Find where the given text appears and provide that cell's center as (x, y) coordinate. 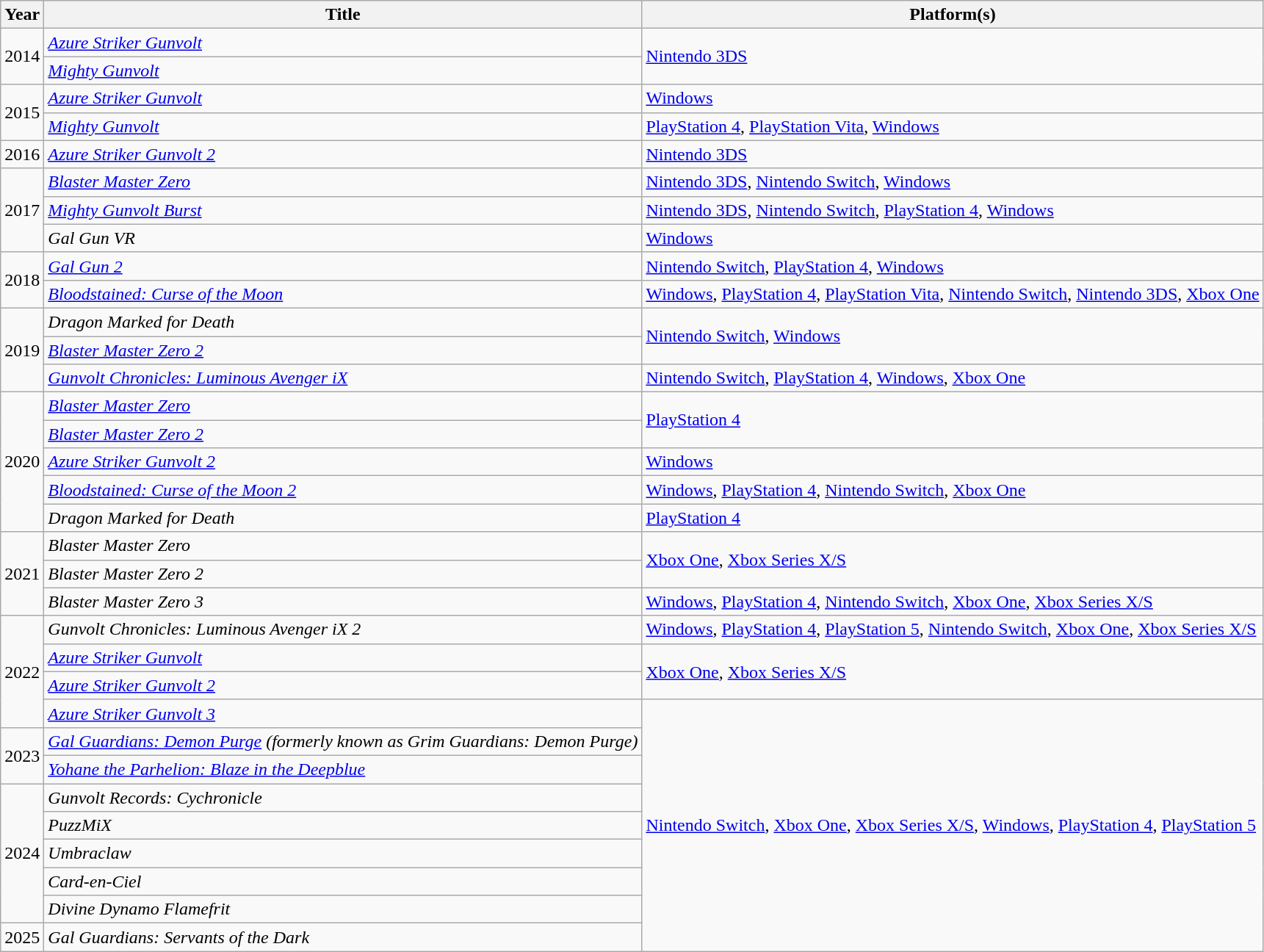
Title (343, 15)
2025 (22, 937)
Nintendo Switch, PlayStation 4, Windows (953, 266)
Nintendo 3DS, Nintendo Switch, PlayStation 4, Windows (953, 210)
2019 (22, 350)
2023 (22, 755)
2016 (22, 154)
Nintendo Switch, Xbox One, Xbox Series X/S, Windows, PlayStation 4, PlayStation 5 (953, 826)
Windows, PlayStation 4, Nintendo Switch, Xbox One, Xbox Series X/S (953, 602)
Mighty Gunvolt Burst (343, 210)
Yohane the Parhelion: Blaze in the Deepblue (343, 769)
Nintendo 3DS, Nintendo Switch, Windows (953, 182)
2024 (22, 853)
2022 (22, 671)
Azure Striker Gunvolt 3 (343, 713)
Gal Guardians: Servants of the Dark (343, 937)
Gal Gun VR (343, 238)
Windows, PlayStation 4, PlayStation 5, Nintendo Switch, Xbox One, Xbox Series X/S (953, 630)
PuzzMiX (343, 826)
Gunvolt Records: Cychronicle (343, 797)
Windows, PlayStation 4, PlayStation Vita, Nintendo Switch, Nintendo 3DS, Xbox One (953, 294)
PlayStation 4, PlayStation Vita, Windows (953, 126)
2017 (22, 210)
Blaster Master Zero 3 (343, 602)
Year (22, 15)
Gal Guardians: Demon Purge (formerly known as Grim Guardians: Demon Purge) (343, 741)
Nintendo Switch, Windows (953, 336)
2020 (22, 462)
Gunvolt Chronicles: Luminous Avenger iX 2 (343, 630)
2021 (22, 574)
2015 (22, 112)
Windows, PlayStation 4, Nintendo Switch, Xbox One (953, 490)
Gal Gun 2 (343, 266)
Gunvolt Chronicles: Luminous Avenger iX (343, 378)
Umbraclaw (343, 854)
Bloodstained: Curse of the Moon (343, 294)
2014 (22, 57)
Card-en-Ciel (343, 881)
Divine Dynamo Flamefrit (343, 909)
Bloodstained: Curse of the Moon 2 (343, 490)
Nintendo Switch, PlayStation 4, Windows, Xbox One (953, 378)
Platform(s) (953, 15)
2018 (22, 280)
